Provide the (x, y) coordinate of the cell's center where the given text is located.  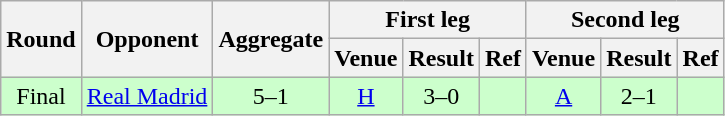
H (366, 96)
A (563, 96)
5–1 (271, 96)
Opponent (147, 39)
Real Madrid (147, 96)
Round (41, 39)
Second leg (625, 20)
2–1 (639, 96)
3–0 (441, 96)
First leg (428, 20)
Aggregate (271, 39)
Final (41, 96)
